Identify which cell holds the provided text, then report its [x, y] central coordinate. 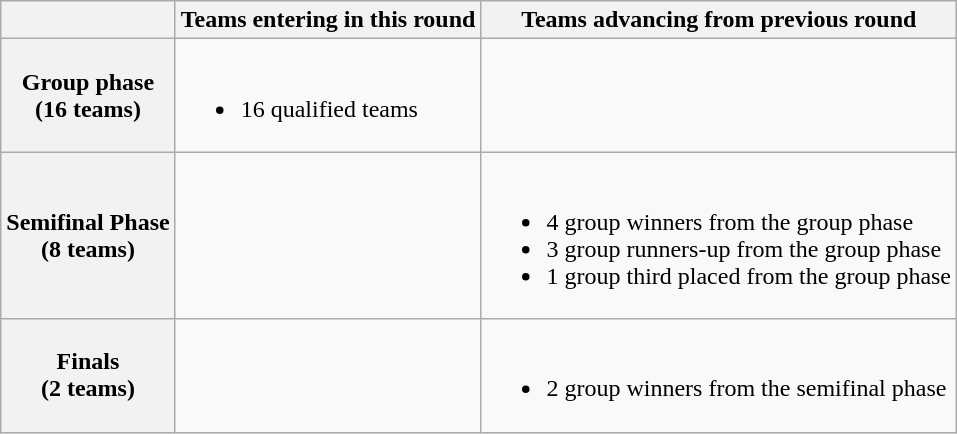
Semifinal Phase(8 teams) [88, 236]
Teams entering in this round [328, 20]
Finals(2 teams) [88, 376]
Group phase(16 teams) [88, 96]
4 group winners from the group phase3 group runners-up from the group phase1 group third placed from the group phase [719, 236]
2 group winners from the semifinal phase [719, 376]
16 qualified teams [328, 96]
Teams advancing from previous round [719, 20]
